Detect which cell encompasses the target text, then output its (x, y) center coordinate. 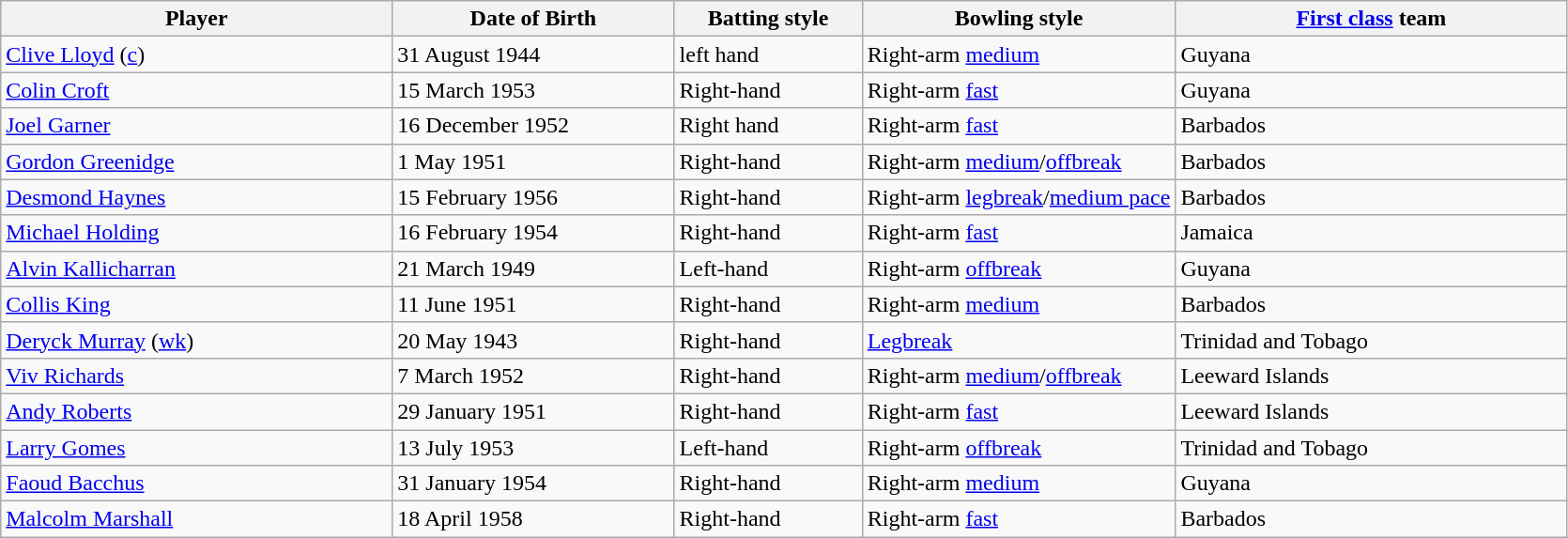
Andy Roberts (197, 411)
Deryck Murray (wk) (197, 340)
Clive Lloyd (c) (197, 54)
31 January 1954 (533, 484)
29 January 1951 (533, 411)
Batting style (768, 19)
Right-arm legbreak/medium pace (1019, 197)
First class team (1371, 19)
16 February 1954 (533, 233)
Date of Birth (533, 19)
left hand (768, 54)
21 March 1949 (533, 269)
Gordon Greenidge (197, 161)
Alvin Kallicharran (197, 269)
15 March 1953 (533, 90)
Legbreak (1019, 340)
Jamaica (1371, 233)
Player (197, 19)
16 December 1952 (533, 126)
Faoud Bacchus (197, 484)
11 June 1951 (533, 304)
Larry Gomes (197, 448)
1 May 1951 (533, 161)
18 April 1958 (533, 519)
Bowling style (1019, 19)
Joel Garner (197, 126)
Right hand (768, 126)
Michael Holding (197, 233)
Colin Croft (197, 90)
15 February 1956 (533, 197)
Malcolm Marshall (197, 519)
31 August 1944 (533, 54)
7 March 1952 (533, 376)
13 July 1953 (533, 448)
Viv Richards (197, 376)
Desmond Haynes (197, 197)
20 May 1943 (533, 340)
Collis King (197, 304)
